For the text-containing cell, return its midpoint in (x, y) coordinate format. 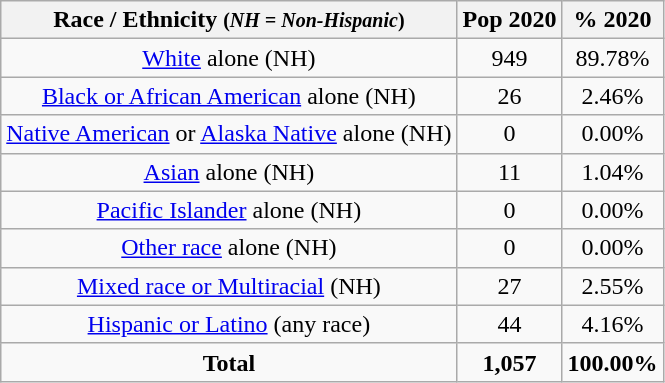
949 (510, 58)
Other race alone (NH) (229, 248)
Black or African American alone (NH) (229, 96)
44 (510, 324)
Hispanic or Latino (any race) (229, 324)
Total (229, 362)
11 (510, 172)
89.78% (612, 58)
100.00% (612, 362)
Pacific Islander alone (NH) (229, 210)
Race / Ethnicity (NH = Non-Hispanic) (229, 20)
Pop 2020 (510, 20)
Asian alone (NH) (229, 172)
1,057 (510, 362)
27 (510, 286)
2.55% (612, 286)
% 2020 (612, 20)
1.04% (612, 172)
Native American or Alaska Native alone (NH) (229, 134)
26 (510, 96)
2.46% (612, 96)
Mixed race or Multiracial (NH) (229, 286)
White alone (NH) (229, 58)
4.16% (612, 324)
